Output the [X, Y] coordinate of the center of the cell containing the given text.  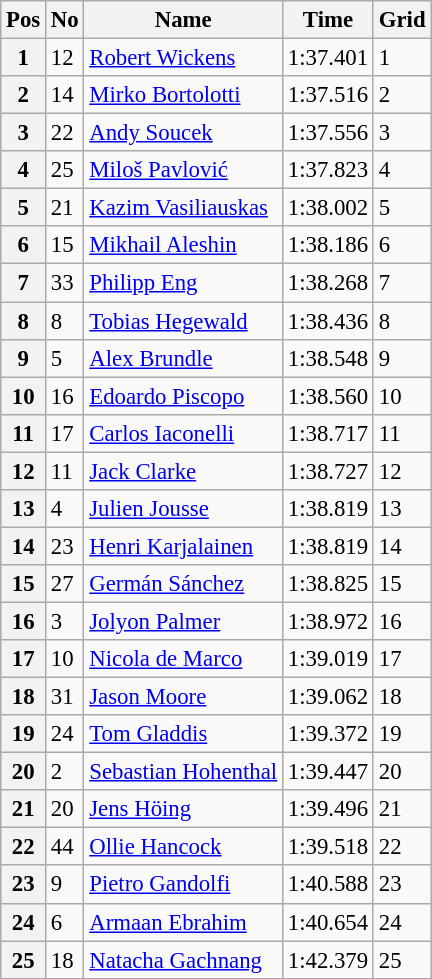
1:37.401 [328, 58]
1:37.516 [328, 95]
Philipp Eng [184, 283]
Name [184, 20]
Germán Sánchez [184, 584]
1:38.825 [328, 584]
Sebastian Hohenthal [184, 772]
1:39.372 [328, 734]
1:37.556 [328, 133]
1:38.727 [328, 471]
Jack Clarke [184, 471]
Carlos Iaconelli [184, 433]
1:39.019 [328, 659]
1:39.518 [328, 847]
1:38.268 [328, 283]
31 [65, 697]
No [65, 20]
Miloš Pavlović [184, 170]
Tom Gladdis [184, 734]
Jolyon Palmer [184, 621]
27 [65, 584]
Jason Moore [184, 697]
1:39.447 [328, 772]
Pietro Gandolfi [184, 885]
1:42.379 [328, 960]
Alex Brundle [184, 358]
Julien Jousse [184, 509]
Mirko Bortolotti [184, 95]
Tobias Hegewald [184, 321]
1:38.972 [328, 621]
1:40.654 [328, 922]
Armaan Ebrahim [184, 922]
Mikhail Aleshin [184, 245]
1:39.496 [328, 809]
1:40.588 [328, 885]
Andy Soucek [184, 133]
Pos [24, 20]
Robert Wickens [184, 58]
Jens Höing [184, 809]
Nicola de Marco [184, 659]
Henri Karjalainen [184, 546]
33 [65, 283]
1:38.717 [328, 433]
Edoardo Piscopo [184, 396]
1:38.560 [328, 396]
1:38.186 [328, 245]
Grid [402, 20]
Kazim Vasiliauskas [184, 208]
1:37.823 [328, 170]
1:38.436 [328, 321]
Natacha Gachnang [184, 960]
Ollie Hancock [184, 847]
Time [328, 20]
1:38.002 [328, 208]
1:38.548 [328, 358]
44 [65, 847]
1:39.062 [328, 697]
